From the cell containing the given text, extract its center point as (X, Y) coordinate. 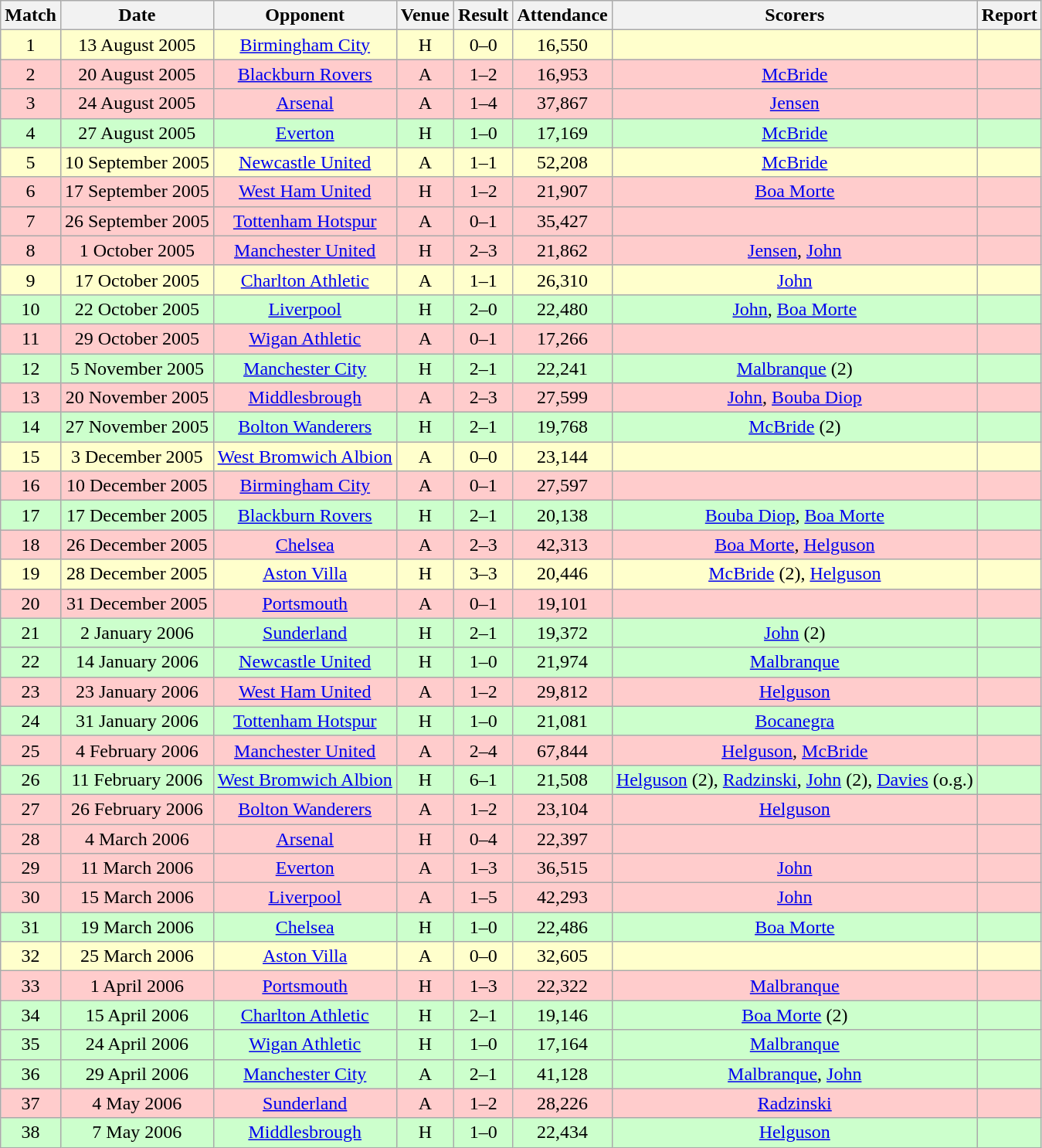
42,313 (562, 545)
29 April 2006 (137, 1074)
26,310 (562, 280)
10 December 2005 (137, 486)
3 December 2005 (137, 457)
19,101 (562, 603)
18 (31, 545)
13 August 2005 (137, 45)
26 (31, 779)
7 (31, 221)
20,446 (562, 574)
15 (31, 457)
4 February 2006 (137, 750)
John, Bouba Diop (794, 398)
35,427 (562, 221)
22,322 (562, 986)
21 (31, 633)
22,241 (562, 369)
Attendance (562, 15)
29 October 2005 (137, 338)
17,164 (562, 1044)
15 April 2006 (137, 1015)
5 (31, 162)
Radzinski (794, 1103)
36 (31, 1074)
17 September 2005 (137, 192)
26 December 2005 (137, 545)
1 October 2005 (137, 250)
21,508 (562, 779)
28 (31, 838)
15 March 2006 (137, 898)
Result (483, 15)
26 September 2005 (137, 221)
Scorers (794, 15)
11 February 2006 (137, 779)
19 March 2006 (137, 927)
23 January 2006 (137, 691)
2 January 2006 (137, 633)
22,434 (562, 1133)
13 (31, 398)
17,169 (562, 133)
23 (31, 691)
Venue (425, 15)
14 January 2006 (137, 662)
67,844 (562, 750)
Report (1009, 15)
Date (137, 15)
31 (31, 927)
29,812 (562, 691)
24 (31, 721)
19,768 (562, 427)
26 February 2006 (137, 809)
0–4 (483, 838)
10 (31, 309)
21,081 (562, 721)
4 (31, 133)
22 (31, 662)
Boa Morte, Helguson (794, 545)
17 December 2005 (137, 515)
Malbranque, John (794, 1074)
42,293 (562, 898)
Malbranque (2) (794, 369)
34 (31, 1015)
32,605 (562, 956)
9 (31, 280)
25 (31, 750)
John (2) (794, 633)
16 (31, 486)
27,597 (562, 486)
23,144 (562, 457)
11 March 2006 (137, 868)
11 (31, 338)
24 August 2005 (137, 104)
25 March 2006 (137, 956)
19,372 (562, 633)
Jensen (794, 104)
23,104 (562, 809)
2 (31, 74)
19,146 (562, 1015)
27 November 2005 (137, 427)
32 (31, 956)
1 (31, 45)
Match (31, 15)
5 November 2005 (137, 369)
3–3 (483, 574)
30 (31, 898)
12 (31, 369)
17 (31, 515)
8 (31, 250)
16,953 (562, 74)
17,266 (562, 338)
21,907 (562, 192)
27 (31, 809)
Bocanegra (794, 721)
Helguson, McBride (794, 750)
21,974 (562, 662)
27,599 (562, 398)
Bouba Diop, Boa Morte (794, 515)
6 (31, 192)
20 August 2005 (137, 74)
37,867 (562, 104)
Jensen, John (794, 250)
Boa Morte (2) (794, 1015)
35 (31, 1044)
21,862 (562, 250)
McBride (2) (794, 427)
29 (31, 868)
41,128 (562, 1074)
2–0 (483, 309)
3 (31, 104)
24 April 2006 (137, 1044)
19 (31, 574)
22 October 2005 (137, 309)
1–4 (483, 104)
Opponent (304, 15)
20,138 (562, 515)
36,515 (562, 868)
4 March 2006 (137, 838)
28,226 (562, 1103)
31 January 2006 (137, 721)
6–1 (483, 779)
17 October 2005 (137, 280)
33 (31, 986)
52,208 (562, 162)
28 December 2005 (137, 574)
20 (31, 603)
John, Boa Morte (794, 309)
2–4 (483, 750)
27 August 2005 (137, 133)
22,480 (562, 309)
7 May 2006 (137, 1133)
20 November 2005 (137, 398)
22,397 (562, 838)
31 December 2005 (137, 603)
1–5 (483, 898)
38 (31, 1133)
14 (31, 427)
1 April 2006 (137, 986)
10 September 2005 (137, 162)
McBride (2), Helguson (794, 574)
Helguson (2), Radzinski, John (2), Davies (o.g.) (794, 779)
16,550 (562, 45)
22,486 (562, 927)
4 May 2006 (137, 1103)
37 (31, 1103)
